Return [X, Y] of the center of cell containing provided text 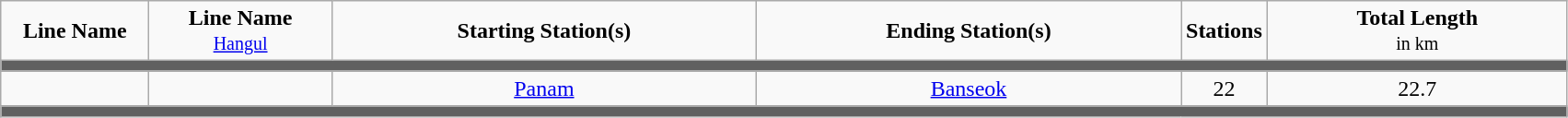
Line NameHangul [241, 31]
Banseok [969, 88]
Ending Station(s) [969, 31]
22 [1224, 88]
Line Name [75, 31]
Panam [543, 88]
22.7 [1417, 88]
Starting Station(s) [543, 31]
Total Lengthin km [1417, 31]
Stations [1224, 31]
